For the text-containing cell, return its midpoint in [X, Y] coordinate format. 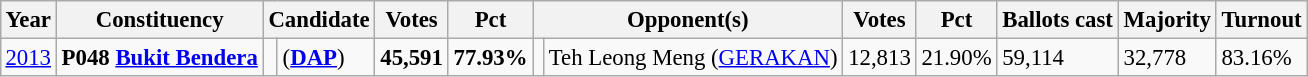
32,778 [1167, 57]
Majority [1167, 20]
45,591 [412, 57]
Teh Leong Meng (GERAKAN) [692, 57]
59,114 [1058, 57]
77.93% [490, 57]
Ballots cast [1058, 20]
Constituency [160, 20]
P048 Bukit Bendera [160, 57]
Candidate [319, 20]
12,813 [880, 57]
83.16% [1262, 57]
Turnout [1262, 20]
(DAP) [326, 57]
2013 [28, 57]
Year [28, 20]
21.90% [956, 57]
Opponent(s) [688, 20]
